Find where the given text appears and provide that cell's center as (x, y) coordinate. 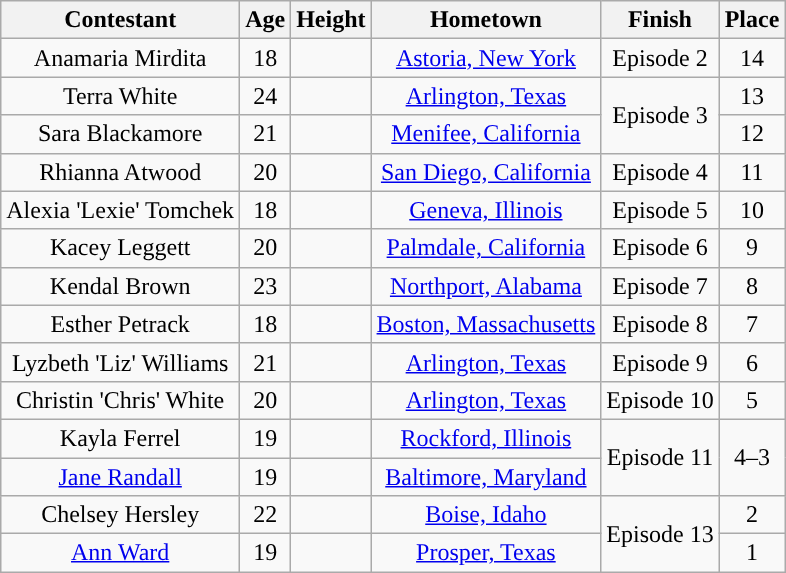
Episode 11 (660, 457)
8 (752, 286)
Kayla Ferrel (120, 438)
Boise, Idaho (486, 515)
Rhianna Atwood (120, 172)
Menifee, California (486, 134)
Rockford, Illinois (486, 438)
Episode 4 (660, 172)
Lyzbeth 'Liz' Williams (120, 362)
Geneva, Illinois (486, 210)
24 (266, 96)
13 (752, 96)
9 (752, 248)
Boston, Massachusetts (486, 324)
6 (752, 362)
22 (266, 515)
Chelsey Hersley (120, 515)
Baltimore, Maryland (486, 477)
11 (752, 172)
Episode 8 (660, 324)
Finish (660, 20)
Episode 10 (660, 400)
Contestant (120, 20)
23 (266, 286)
Episode 13 (660, 534)
10 (752, 210)
Palmdale, California (486, 248)
Age (266, 20)
Christin 'Chris' White (120, 400)
1 (752, 553)
Northport, Alabama (486, 286)
Episode 6 (660, 248)
Episode 9 (660, 362)
Astoria, New York (486, 58)
14 (752, 58)
2 (752, 515)
Sara Blackamore (120, 134)
Ann Ward (120, 553)
Episode 5 (660, 210)
Height (331, 20)
Kendal Brown (120, 286)
Place (752, 20)
Episode 7 (660, 286)
Episode 3 (660, 115)
Hometown (486, 20)
Prosper, Texas (486, 553)
12 (752, 134)
7 (752, 324)
4–3 (752, 457)
Jane Randall (120, 477)
5 (752, 400)
San Diego, California (486, 172)
Kacey Leggett (120, 248)
Episode 2 (660, 58)
Anamaria Mirdita (120, 58)
Esther Petrack (120, 324)
Alexia 'Lexie' Tomchek (120, 210)
Terra White (120, 96)
